Output the (x, y) coordinate of the center of the cell containing the given text.  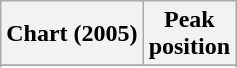
Peakposition (189, 34)
Chart (2005) (72, 34)
